Provide the (X, Y) coordinate of the cell's center where the given text is located.  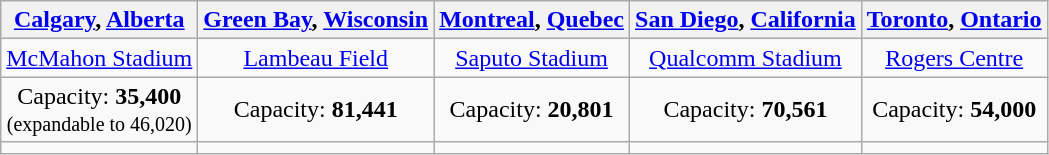
Green Bay, Wisconsin (316, 20)
Toronto, Ontario (954, 20)
Capacity: 54,000 (954, 110)
Saputo Stadium (532, 58)
Capacity: 70,561 (746, 110)
Capacity: 20,801 (532, 110)
Capacity: 81,441 (316, 110)
Capacity: 35,400(expandable to 46,020) (100, 110)
Montreal, Quebec (532, 20)
Lambeau Field (316, 58)
Rogers Centre (954, 58)
San Diego, California (746, 20)
McMahon Stadium (100, 58)
Qualcomm Stadium (746, 58)
Calgary, Alberta (100, 20)
